From the cell containing the given text, extract its center point as (x, y) coordinate. 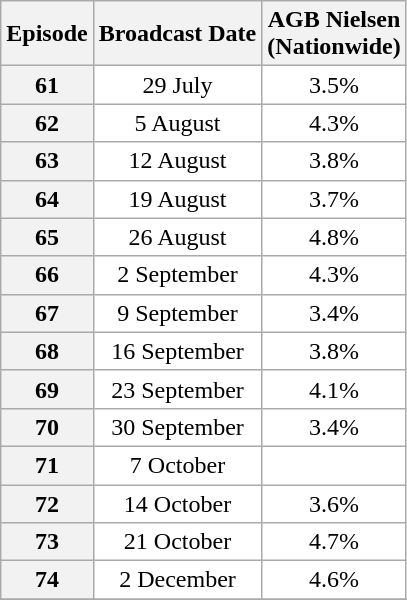
73 (47, 542)
3.7% (334, 199)
64 (47, 199)
69 (47, 389)
21 October (178, 542)
63 (47, 161)
61 (47, 85)
12 August (178, 161)
70 (47, 427)
19 August (178, 199)
7 October (178, 465)
23 September (178, 389)
65 (47, 237)
9 September (178, 313)
72 (47, 503)
74 (47, 580)
4.7% (334, 542)
67 (47, 313)
16 September (178, 351)
4.6% (334, 580)
30 September (178, 427)
66 (47, 275)
26 August (178, 237)
2 December (178, 580)
3.6% (334, 503)
29 July (178, 85)
62 (47, 123)
3.5% (334, 85)
14 October (178, 503)
5 August (178, 123)
71 (47, 465)
2 September (178, 275)
Episode (47, 34)
4.1% (334, 389)
Broadcast Date (178, 34)
AGB Nielsen(Nationwide) (334, 34)
68 (47, 351)
4.8% (334, 237)
